Scan for the cell matching the given text and deliver its [X, Y] coordinate at center. 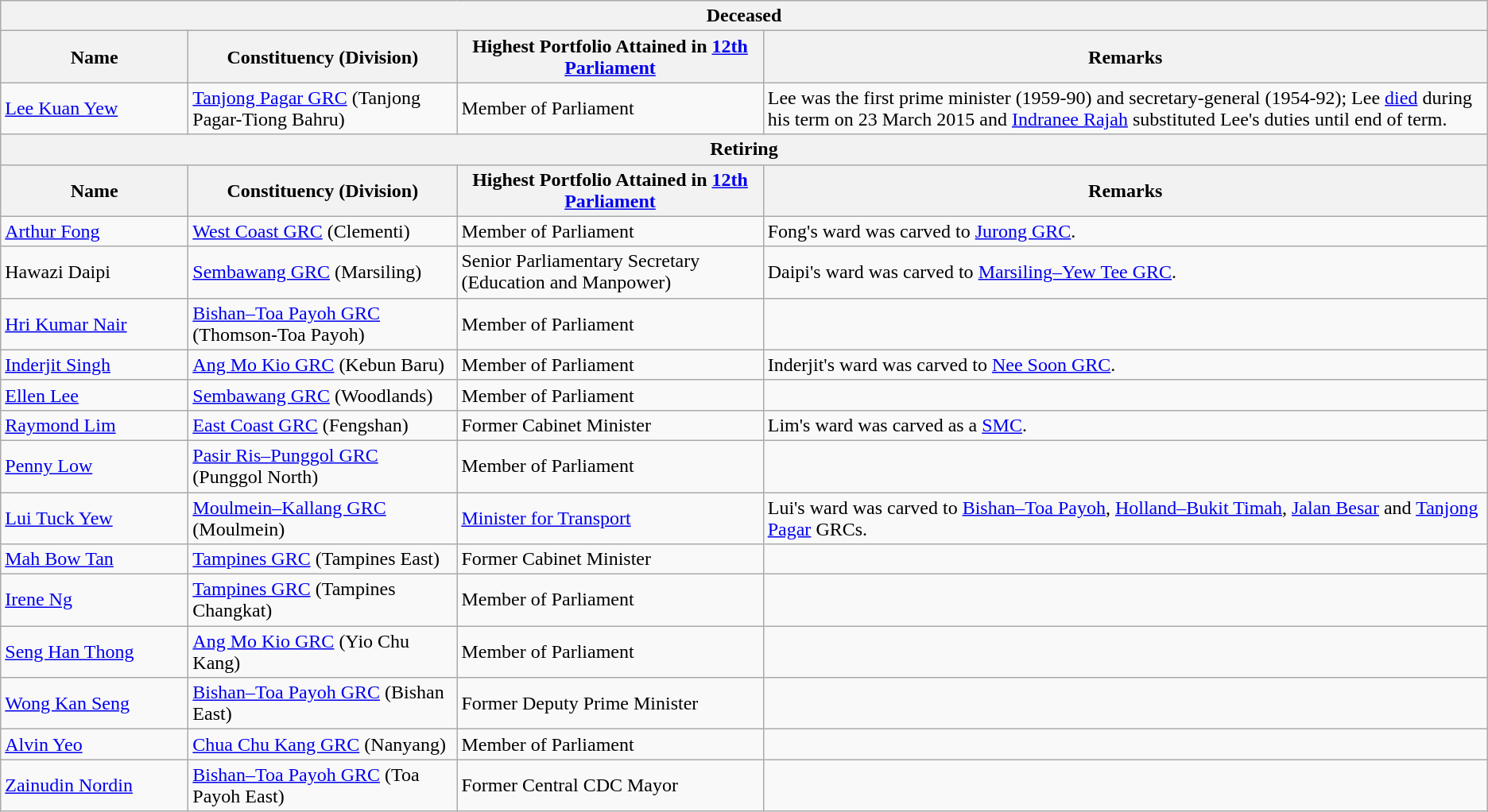
Hawazi Daipi [95, 272]
Alvin Yeo [95, 744]
Bishan–Toa Payoh GRC (Toa Payoh East) [323, 785]
Chua Chu Kang GRC (Nanyang) [323, 744]
Wong Kan Seng [95, 704]
Tampines GRC (Tampines East) [323, 559]
Lee Kuan Yew [95, 108]
Moulmein–Kallang GRC (Moulmein) [323, 518]
Lim's ward was carved as a SMC. [1126, 425]
Lui's ward was carved to Bishan–Toa Payoh, Holland–Bukit Timah, Jalan Besar and Tanjong Pagar GRCs. [1126, 518]
Fong's ward was carved to Jurong GRC. [1126, 231]
Irene Ng [95, 601]
Former Central CDC Mayor [610, 785]
Ellen Lee [95, 395]
Minister for Transport [610, 518]
Raymond Lim [95, 425]
Inderjit's ward was carved to Nee Soon GRC. [1126, 365]
Inderjit Singh [95, 365]
Bishan–Toa Payoh GRC (Thomson-Toa Payoh) [323, 324]
Senior Parliamentary Secretary (Education and Manpower) [610, 272]
Tanjong Pagar GRC (Tanjong Pagar-Tiong Bahru) [323, 108]
Sembawang GRC (Marsiling) [323, 272]
Penny Low [95, 466]
Zainudin Nordin [95, 785]
West Coast GRC (Clementi) [323, 231]
Ang Mo Kio GRC (Yio Chu Kang) [323, 652]
Lui Tuck Yew [95, 518]
Hri Kumar Nair [95, 324]
Ang Mo Kio GRC (Kebun Baru) [323, 365]
Mah Bow Tan [95, 559]
Pasir Ris–Punggol GRC (Punggol North) [323, 466]
Deceased [744, 16]
Sembawang GRC (Woodlands) [323, 395]
Seng Han Thong [95, 652]
Retiring [744, 149]
Daipi's ward was carved to Marsiling–Yew Tee GRC. [1126, 272]
Former Deputy Prime Minister [610, 704]
Tampines GRC (Tampines Changkat) [323, 601]
East Coast GRC (Fengshan) [323, 425]
Arthur Fong [95, 231]
Bishan–Toa Payoh GRC (Bishan East) [323, 704]
